Find where the given text appears and provide that cell's center as (X, Y) coordinate. 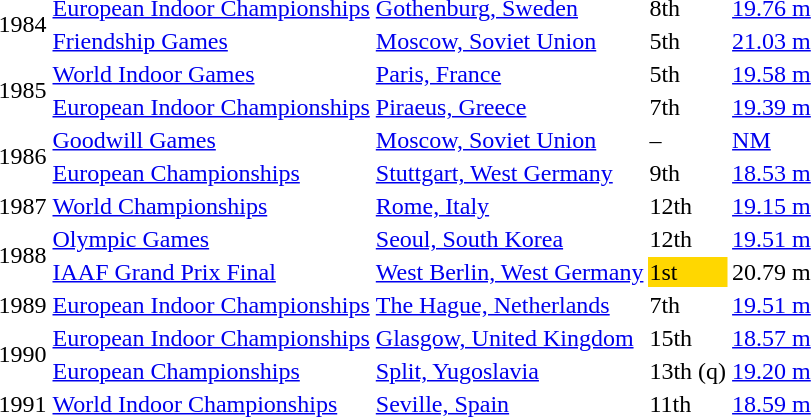
1st (688, 272)
Split, Yugoslavia (510, 371)
15th (688, 338)
9th (688, 173)
Piraeus, Greece (510, 107)
Stuttgart, West Germany (510, 173)
Friendship Games (211, 41)
Glasgow, United Kingdom (510, 338)
World Indoor Games (211, 74)
World Championships (211, 206)
Seoul, South Korea (510, 239)
IAAF Grand Prix Final (211, 272)
13th (q) (688, 371)
Rome, Italy (510, 206)
– (688, 140)
West Berlin, West Germany (510, 272)
Goodwill Games (211, 140)
The Hague, Netherlands (510, 305)
Paris, France (510, 74)
Olympic Games (211, 239)
